Return [X, Y] of the center of cell containing provided text 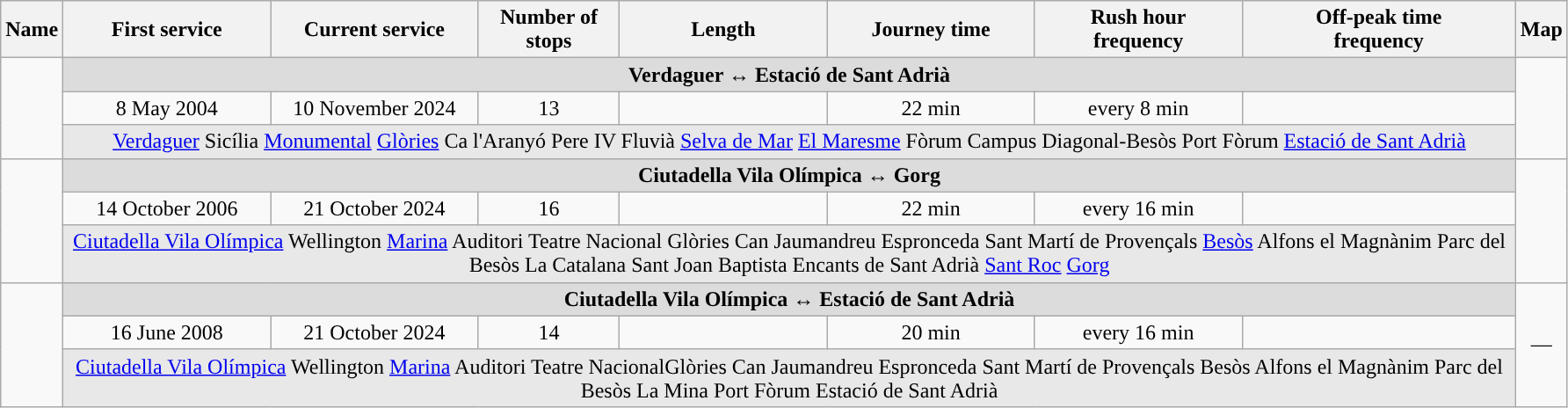
Rush hour frequency [1138, 30]
Length [723, 30]
Current service [374, 30]
16 [548, 208]
16 June 2008 [167, 332]
13 [548, 108]
14 October 2006 [167, 208]
Off-peak time frequency [1378, 30]
Verdaguer Sicília Monumental Glòries Ca l'Aranyó Pere IV Fluvià Selva de Mar El Maresme Fòrum Campus Diagonal-Besòs Port Fòrum Estació de Sant Adrià [789, 142]
every 8 min [1138, 108]
20 min [931, 332]
8 May 2004 [167, 108]
Number of stops [548, 30]
Journey time [931, 30]
First service [167, 30]
Ciutadella Vila Olímpica ↔ Estació de Sant Adrià [789, 299]
Ciutadella Vila Olímpica ↔ Gorg [789, 175]
Name [32, 30]
Map [1542, 30]
Verdaguer ↔ Estació de Sant Adrià [789, 75]
14 [548, 332]
10 November 2024 [374, 108]
— [1542, 345]
